Return (X, Y) of the center of cell containing provided text 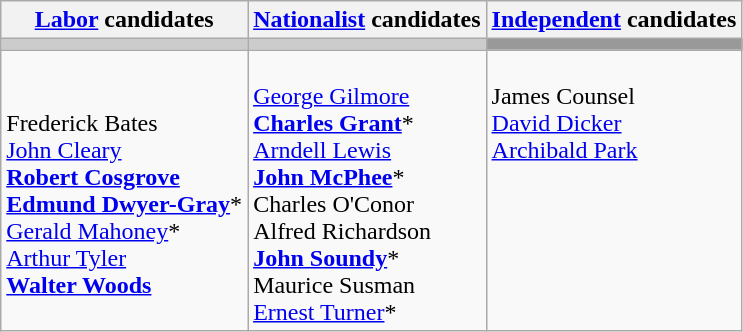
James Counsel David Dicker Archibald Park (614, 190)
Labor candidates (124, 20)
Independent candidates (614, 20)
George Gilmore Charles Grant* Arndell Lewis John McPhee* Charles O'Conor Alfred Richardson John Soundy* Maurice Susman Ernest Turner* (367, 190)
Frederick Bates John Cleary Robert Cosgrove Edmund Dwyer-Gray* Gerald Mahoney* Arthur Tyler Walter Woods (124, 190)
Nationalist candidates (367, 20)
